Extract the [X, Y] coordinate from the center of the cell holding the provided text.  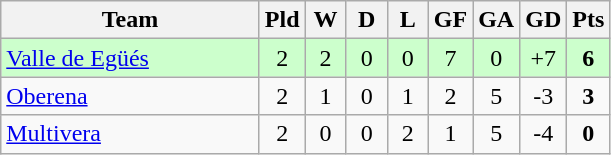
Pld [282, 20]
Valle de Egüés [130, 58]
3 [588, 96]
Team [130, 20]
L [408, 20]
GF [450, 20]
GD [544, 20]
-4 [544, 134]
Oberena [130, 96]
D [366, 20]
Pts [588, 20]
7 [450, 58]
+7 [544, 58]
Multivera [130, 134]
W [326, 20]
GA [496, 20]
6 [588, 58]
-3 [544, 96]
